Return [x, y] of the center of cell containing provided text 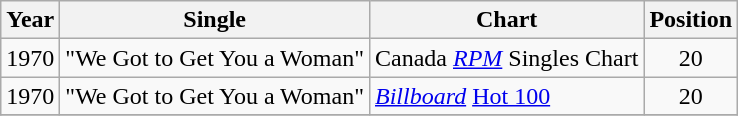
Single [215, 20]
Year [30, 20]
Canada RPM Singles Chart [506, 58]
Billboard Hot 100 [506, 96]
Chart [506, 20]
Position [691, 20]
